Return (X, Y) of the center of cell containing provided text 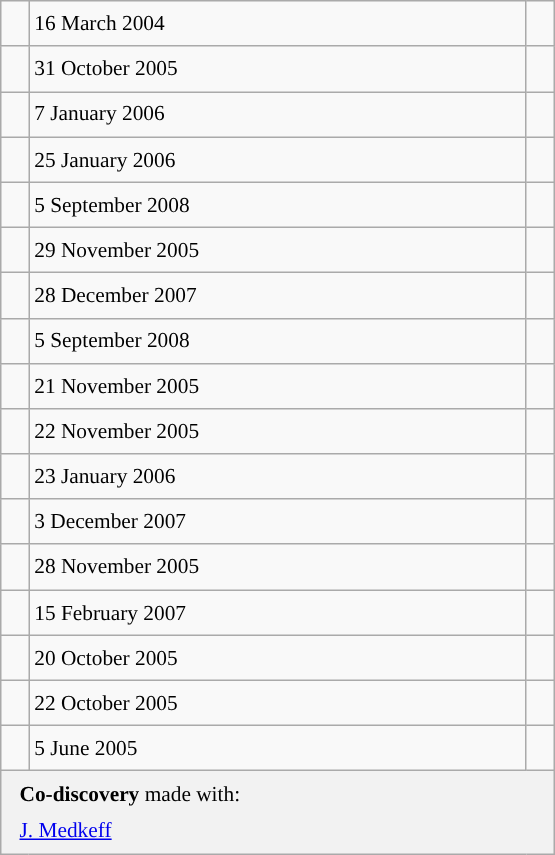
15 February 2007 (278, 612)
20 October 2005 (278, 658)
Co-discovery made with: J. Medkeff (278, 813)
28 December 2007 (278, 296)
31 October 2005 (278, 68)
21 November 2005 (278, 386)
25 January 2006 (278, 160)
16 March 2004 (278, 24)
22 November 2005 (278, 432)
3 December 2007 (278, 522)
23 January 2006 (278, 476)
28 November 2005 (278, 566)
5 June 2005 (278, 748)
29 November 2005 (278, 250)
7 January 2006 (278, 114)
22 October 2005 (278, 702)
